Capture the cell that displays the provided text and extract its (X, Y) central coordinate. 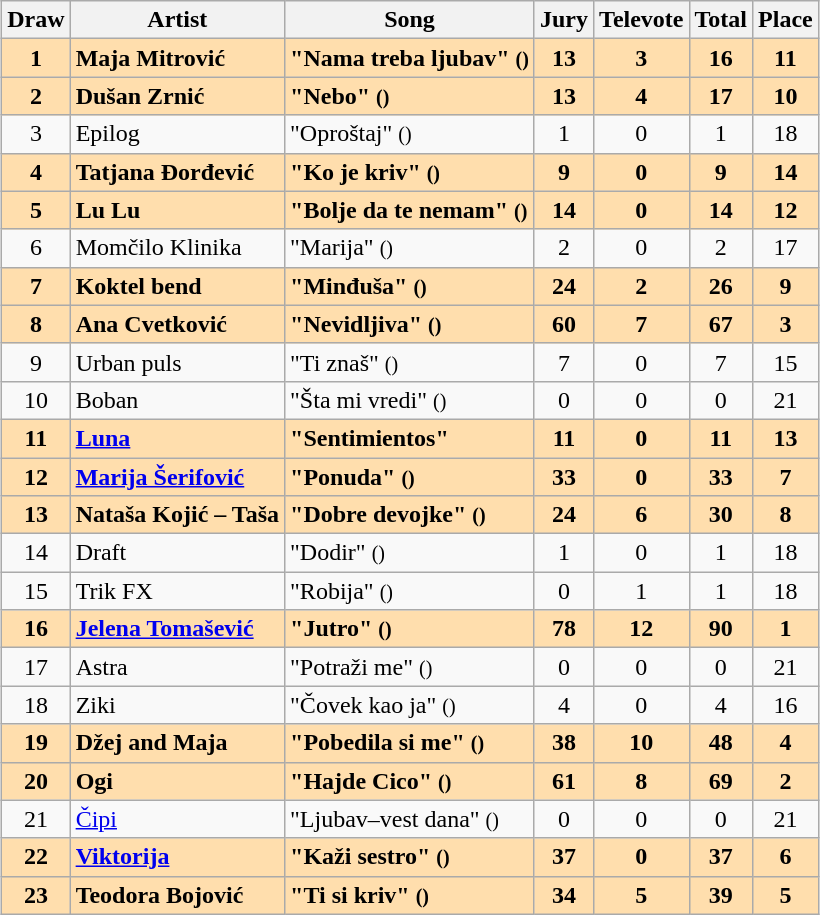
Epilog (177, 134)
Boban (177, 400)
"Ti si kriv" () (410, 895)
60 (564, 324)
48 (721, 743)
30 (721, 515)
Draft (177, 553)
Ziki (177, 705)
"Pobedila si me" () (410, 743)
"Marija" () (410, 248)
Čipi (177, 819)
Momčilo Klinika (177, 248)
Draw (36, 20)
"Robija" () (410, 591)
90 (721, 629)
34 (564, 895)
69 (721, 781)
Luna (177, 438)
19 (36, 743)
"Dobre devojke" () (410, 515)
"Ponuda" () (410, 477)
Total (721, 20)
22 (36, 857)
39 (721, 895)
Viktorija (177, 857)
"Sentimientos" (410, 438)
Teodora Bojović (177, 895)
Ogi (177, 781)
Artist (177, 20)
Trik FX (177, 591)
61 (564, 781)
Televote (642, 20)
Koktel bend (177, 286)
67 (721, 324)
38 (564, 743)
"Ti znaš" () (410, 362)
"Ljubav–vest dana" () (410, 819)
"Nama treba ljubav" () (410, 58)
Jury (564, 20)
Dušan Zrnić (177, 96)
Ana Cvetković (177, 324)
"Dodir" () (410, 553)
Tatjana Đorđević (177, 172)
"Bolje da te nemam" () (410, 210)
"Kaži sestro" () (410, 857)
Place (786, 20)
Džej and Maja (177, 743)
26 (721, 286)
"Ko je kriv" () (410, 172)
"Potraži me" () (410, 667)
Lu Lu (177, 210)
"Oproštaj" () (410, 134)
Song (410, 20)
Nataša Kojić – Taša (177, 515)
20 (36, 781)
Astra (177, 667)
Marija Šerifović (177, 477)
78 (564, 629)
"Jutro" () (410, 629)
"Hajde Cico" () (410, 781)
Jelena Tomašević (177, 629)
"Minđuša" () (410, 286)
"Šta mi vredi" () (410, 400)
23 (36, 895)
"Nebo" () (410, 96)
"Nevidljiva" () (410, 324)
"Čovek kao ja" () (410, 705)
Maja Mitrović (177, 58)
Urban puls (177, 362)
